Identify which cell holds the provided text, then report its (x, y) central coordinate. 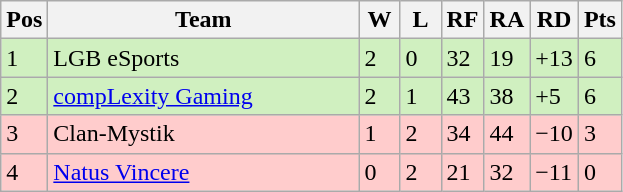
Natus Vincere (204, 172)
19 (507, 58)
L (420, 20)
+5 (554, 96)
Pos (24, 20)
LGB eSports (204, 58)
34 (462, 134)
RF (462, 20)
43 (462, 96)
Team (204, 20)
compLexity Gaming (204, 96)
−11 (554, 172)
44 (507, 134)
38 (507, 96)
W (380, 20)
−10 (554, 134)
Clan-Mystik (204, 134)
+13 (554, 58)
Pts (600, 20)
RA (507, 20)
4 (24, 172)
21 (462, 172)
RD (554, 20)
